Detect which cell encompasses the target text, then output its (x, y) center coordinate. 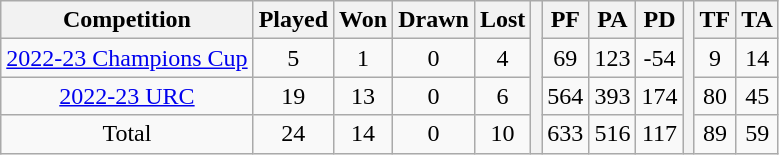
9 (715, 58)
24 (293, 134)
564 (566, 96)
123 (612, 58)
Lost (502, 20)
5 (293, 58)
Drawn (434, 20)
Competition (127, 20)
13 (364, 96)
174 (660, 96)
6 (502, 96)
1 (364, 58)
Played (293, 20)
-54 (660, 58)
TF (715, 20)
Won (364, 20)
TA (758, 20)
PF (566, 20)
117 (660, 134)
10 (502, 134)
19 (293, 96)
80 (715, 96)
2022-23 Champions Cup (127, 58)
2022-23 URC (127, 96)
PD (660, 20)
89 (715, 134)
59 (758, 134)
633 (566, 134)
69 (566, 58)
PA (612, 20)
393 (612, 96)
Total (127, 134)
4 (502, 58)
45 (758, 96)
516 (612, 134)
